Output the (X, Y) coordinate of the center of the cell containing the given text.  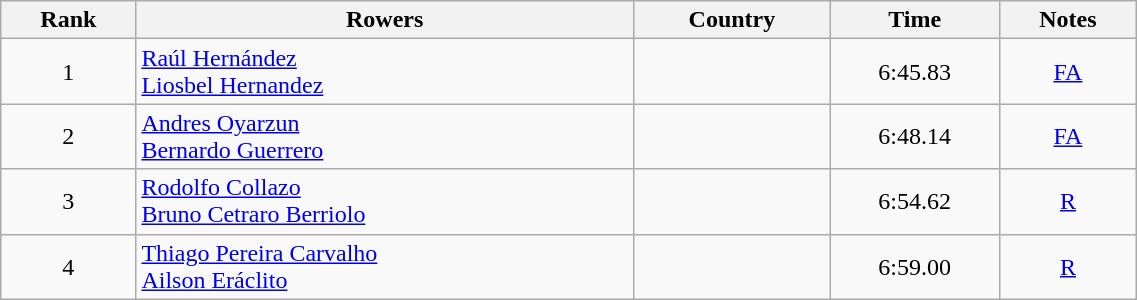
Rowers (385, 20)
6:45.83 (914, 72)
1 (68, 72)
Thiago Pereira CarvalhoAilson Eráclito (385, 266)
Andres OyarzunBernardo Guerrero (385, 136)
Rank (68, 20)
Time (914, 20)
6:59.00 (914, 266)
6:54.62 (914, 202)
Notes (1068, 20)
3 (68, 202)
4 (68, 266)
Country (732, 20)
Raúl HernándezLiosbel Hernandez (385, 72)
2 (68, 136)
6:48.14 (914, 136)
Rodolfo CollazoBruno Cetraro Berriolo (385, 202)
